Output the [x, y] coordinate of the center of the cell containing the given text.  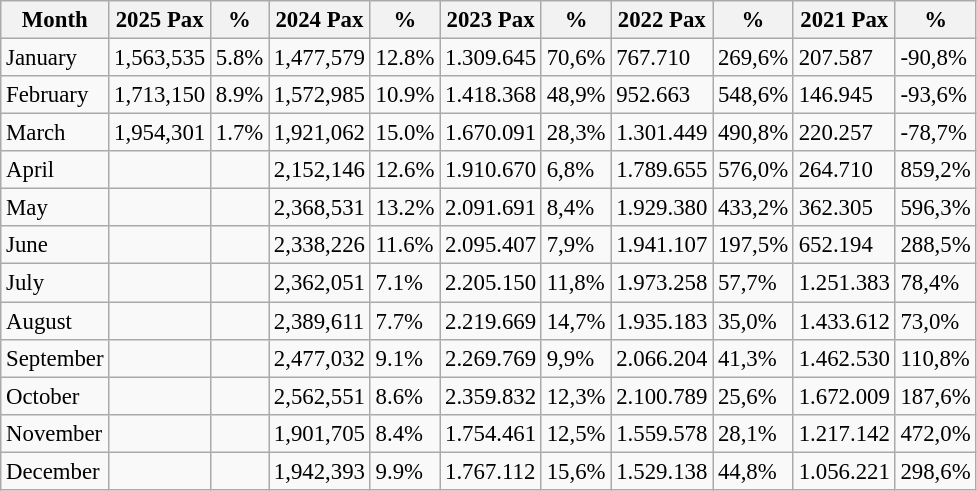
1.767.112 [491, 471]
9.9% [404, 471]
652.194 [844, 245]
7,9% [576, 245]
1,713,150 [160, 95]
8.6% [404, 396]
13.2% [404, 208]
11.6% [404, 245]
576,0% [754, 170]
-93,6% [936, 95]
February [55, 95]
8.9% [239, 95]
2,362,051 [320, 283]
1.910.670 [491, 170]
2022 Pax [662, 20]
1.929.380 [662, 208]
9,9% [576, 358]
1.433.612 [844, 321]
1.251.383 [844, 283]
2,389,611 [320, 321]
1.301.449 [662, 133]
January [55, 58]
2024 Pax [320, 20]
767.710 [662, 58]
1.529.138 [662, 471]
2.066.204 [662, 358]
298,6% [936, 471]
433,2% [754, 208]
September [55, 358]
-90,8% [936, 58]
1.559.578 [662, 433]
490,8% [754, 133]
1.672.009 [844, 396]
269,6% [754, 58]
2021 Pax [844, 20]
2023 Pax [491, 20]
2.100.789 [662, 396]
1,921,062 [320, 133]
1,901,705 [320, 433]
952.663 [662, 95]
1.418.368 [491, 95]
1,954,301 [160, 133]
11,8% [576, 283]
1.754.461 [491, 433]
207.587 [844, 58]
1.217.142 [844, 433]
187,6% [936, 396]
1,477,579 [320, 58]
1.941.107 [662, 245]
8,4% [576, 208]
12.6% [404, 170]
28,3% [576, 133]
1.056.221 [844, 471]
2.269.769 [491, 358]
220.257 [844, 133]
15.0% [404, 133]
June [55, 245]
6,8% [576, 170]
2.095.407 [491, 245]
596,3% [936, 208]
1.309.645 [491, 58]
7.7% [404, 321]
1,572,985 [320, 95]
2,338,226 [320, 245]
12.8% [404, 58]
57,7% [754, 283]
5.8% [239, 58]
28,1% [754, 433]
859,2% [936, 170]
1.7% [239, 133]
2,562,551 [320, 396]
25,6% [754, 396]
2.359.832 [491, 396]
1.973.258 [662, 283]
August [55, 321]
March [55, 133]
8.4% [404, 433]
November [55, 433]
1.935.183 [662, 321]
1.670.091 [491, 133]
41,3% [754, 358]
44,8% [754, 471]
10.9% [404, 95]
70,6% [576, 58]
1,942,393 [320, 471]
2,477,032 [320, 358]
78,4% [936, 283]
548,6% [754, 95]
April [55, 170]
73,0% [936, 321]
1,563,535 [160, 58]
110,8% [936, 358]
12,5% [576, 433]
14,7% [576, 321]
264.710 [844, 170]
48,9% [576, 95]
15,6% [576, 471]
October [55, 396]
362.305 [844, 208]
1.789.655 [662, 170]
July [55, 283]
35,0% [754, 321]
2.091.691 [491, 208]
472,0% [936, 433]
-78,7% [936, 133]
12,3% [576, 396]
2.205.150 [491, 283]
7.1% [404, 283]
1.462.530 [844, 358]
288,5% [936, 245]
2.219.669 [491, 321]
197,5% [754, 245]
2,368,531 [320, 208]
May [55, 208]
Month [55, 20]
146.945 [844, 95]
December [55, 471]
2025 Pax [160, 20]
2,152,146 [320, 170]
9.1% [404, 358]
